Scan for the cell matching the given text and deliver its [x, y] coordinate at center. 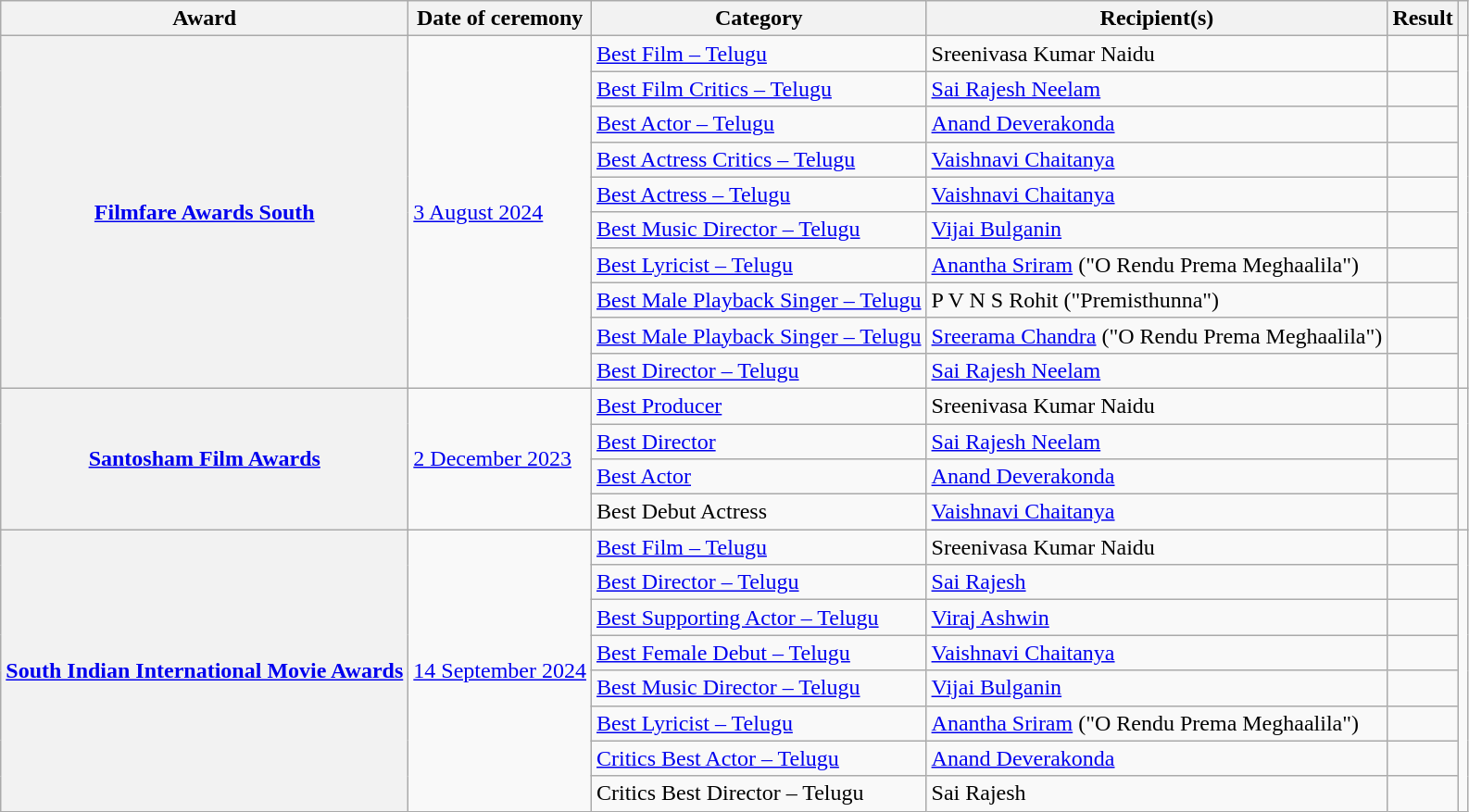
2 December 2023 [500, 458]
Best Film Critics – Telugu [759, 89]
Best Director [759, 442]
Award [205, 19]
Viraj Ashwin [1157, 618]
Best Female Debut – Telugu [759, 653]
Best Actress – Telugu [759, 194]
Recipient(s) [1157, 19]
Result [1423, 19]
14 September 2024 [500, 670]
P V N S Rohit ("Premisthunna") [1157, 300]
Critics Best Director – Telugu [759, 793]
Santosham Film Awards [205, 458]
Sreerama Chandra ("O Rendu Prema Meghaalila") [1157, 335]
Filmfare Awards South [205, 213]
Best Actor – Telugu [759, 124]
South Indian International Movie Awards [205, 670]
Best Actress Critics – Telugu [759, 159]
Best Debut Actress [759, 512]
Best Producer [759, 406]
3 August 2024 [500, 213]
Date of ceremony [500, 19]
Category [759, 19]
Best Actor [759, 477]
Best Supporting Actor – Telugu [759, 618]
Critics Best Actor – Telugu [759, 758]
